Return the (x, y) coordinate for the center point of the cell that contains the specified text.  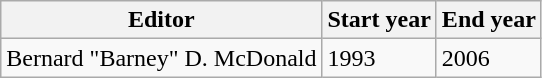
1993 (379, 58)
2006 (488, 58)
Editor (162, 20)
Bernard "Barney" D. McDonald (162, 58)
End year (488, 20)
Start year (379, 20)
